Locate the cell with the specified text and output its (X, Y) center coordinate. 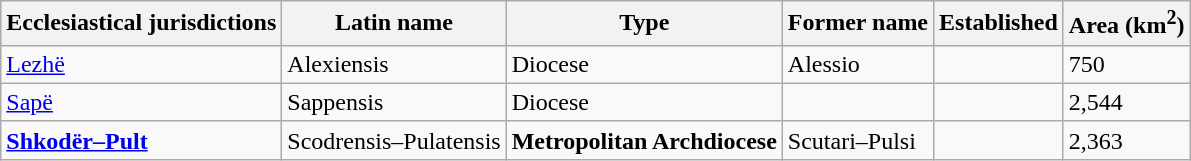
2,544 (1126, 102)
Scutari–Pulsi (858, 140)
Alessio (858, 64)
2,363 (1126, 140)
Alexiensis (394, 64)
Scodrensis–Pulatensis (394, 140)
Sapë (142, 102)
750 (1126, 64)
Latin name (394, 24)
Type (644, 24)
Ecclesiastical jurisdictions (142, 24)
Established (999, 24)
Area (km2) (1126, 24)
Former name (858, 24)
Lezhë (142, 64)
Sappensis (394, 102)
Shkodër–Pult (142, 140)
Metropolitan Archdiocese (644, 140)
